Determine the (X, Y) coordinate at the center of the cell enclosing the given text.  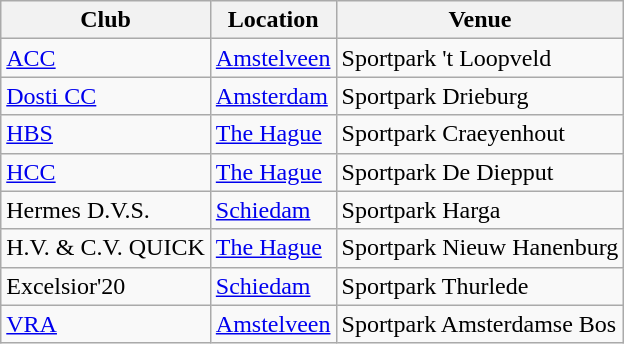
Sportpark Drieburg (480, 96)
Sportpark Nieuw Hanenburg (480, 248)
HBS (106, 134)
Club (106, 20)
H.V. & C.V. QUICK (106, 248)
VRA (106, 324)
Sportpark Craeyenhout (480, 134)
Hermes D.V.S. (106, 210)
Excelsior'20 (106, 286)
Amsterdam (273, 96)
ACC (106, 58)
Sportpark 't Loopveld (480, 58)
HCC (106, 172)
Sportpark Thurlede (480, 286)
Sportpark Amsterdamse Bos (480, 324)
Sportpark Harga (480, 210)
Venue (480, 20)
Sportpark De Diepput (480, 172)
Location (273, 20)
Dosti CC (106, 96)
